From the cell containing the given text, extract its center point as (x, y) coordinate. 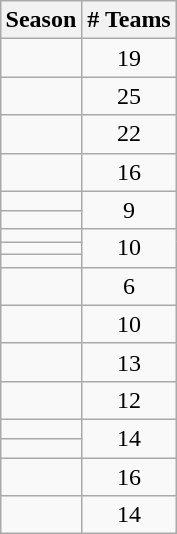
Season (41, 20)
13 (129, 362)
19 (129, 58)
22 (129, 134)
# Teams (129, 20)
9 (129, 210)
6 (129, 286)
12 (129, 400)
25 (129, 96)
